Pinpoint the cell where the given text exists, returning its [X, Y] midpoint coordinate. 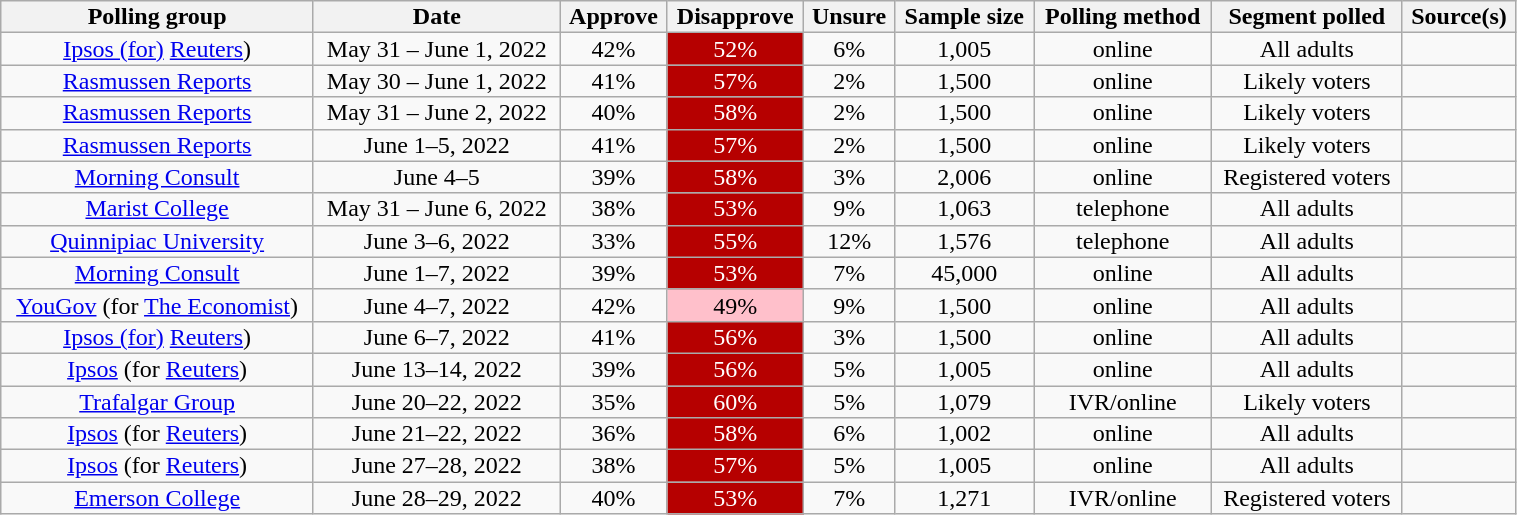
June 4–7, 2022 [436, 305]
May 31 – June 2, 2022 [436, 113]
12% [850, 241]
Polling group [158, 17]
Unsure [850, 17]
June 28–29, 2022 [436, 498]
1,079 [964, 402]
1,002 [964, 434]
35% [614, 402]
May 31 – June 1, 2022 [436, 49]
45,000 [964, 273]
May 30 – June 1, 2022 [436, 81]
Trafalgar Group [158, 402]
June 21–22, 2022 [436, 434]
36% [614, 434]
June 3–6, 2022 [436, 241]
33% [614, 241]
Approve [614, 17]
Segment polled [1307, 17]
June 13–14, 2022 [436, 369]
Date [436, 17]
June 20–22, 2022 [436, 402]
Disapprove [736, 17]
Emerson College [158, 498]
June 1–5, 2022 [436, 145]
June 1–7, 2022 [436, 273]
2,006 [964, 177]
60% [736, 402]
1,063 [964, 209]
Polling method [1123, 17]
55% [736, 241]
YouGov (for The Economist) [158, 305]
June 27–28, 2022 [436, 466]
June 4–5 [436, 177]
Marist College [158, 209]
1,576 [964, 241]
May 31 – June 6, 2022 [436, 209]
52% [736, 49]
Sample size [964, 17]
Source(s) [1459, 17]
49% [736, 305]
1,271 [964, 498]
June 6–7, 2022 [436, 337]
Quinnipiac University [158, 241]
